Locate the cell with the specified text and output its [x, y] center coordinate. 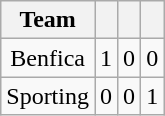
Team [48, 20]
Benfica [48, 58]
Sporting [48, 96]
